Locate the cell with the specified text and output its [x, y] center coordinate. 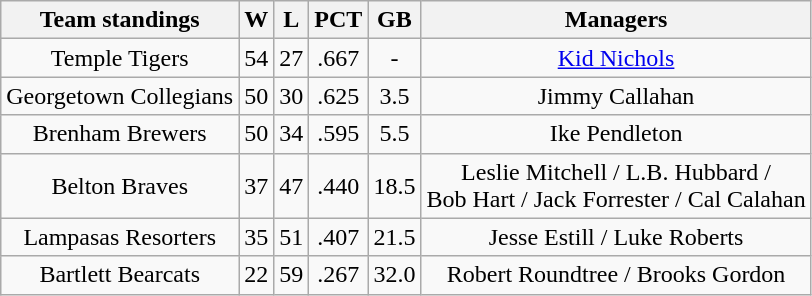
21.5 [394, 237]
.625 [338, 96]
34 [292, 134]
Georgetown Collegians [120, 96]
54 [256, 58]
22 [256, 275]
30 [292, 96]
35 [256, 237]
27 [292, 58]
Managers [616, 20]
5.5 [394, 134]
59 [292, 275]
.407 [338, 237]
.667 [338, 58]
Brenham Brewers [120, 134]
Kid Nichols [616, 58]
.440 [338, 186]
18.5 [394, 186]
Lampasas Resorters [120, 237]
Ike Pendleton [616, 134]
Temple Tigers [120, 58]
Jesse Estill / Luke Roberts [616, 237]
- [394, 58]
Leslie Mitchell / L.B. Hubbard /Bob Hart / Jack Forrester / Cal Calahan [616, 186]
PCT [338, 20]
51 [292, 237]
GB [394, 20]
Bartlett Bearcats [120, 275]
Robert Roundtree / Brooks Gordon [616, 275]
47 [292, 186]
L [292, 20]
3.5 [394, 96]
Belton Braves [120, 186]
Team standings [120, 20]
.595 [338, 134]
.267 [338, 275]
37 [256, 186]
Jimmy Callahan [616, 96]
W [256, 20]
32.0 [394, 275]
